Extract the [X, Y] coordinate from the center of the cell holding the provided text.  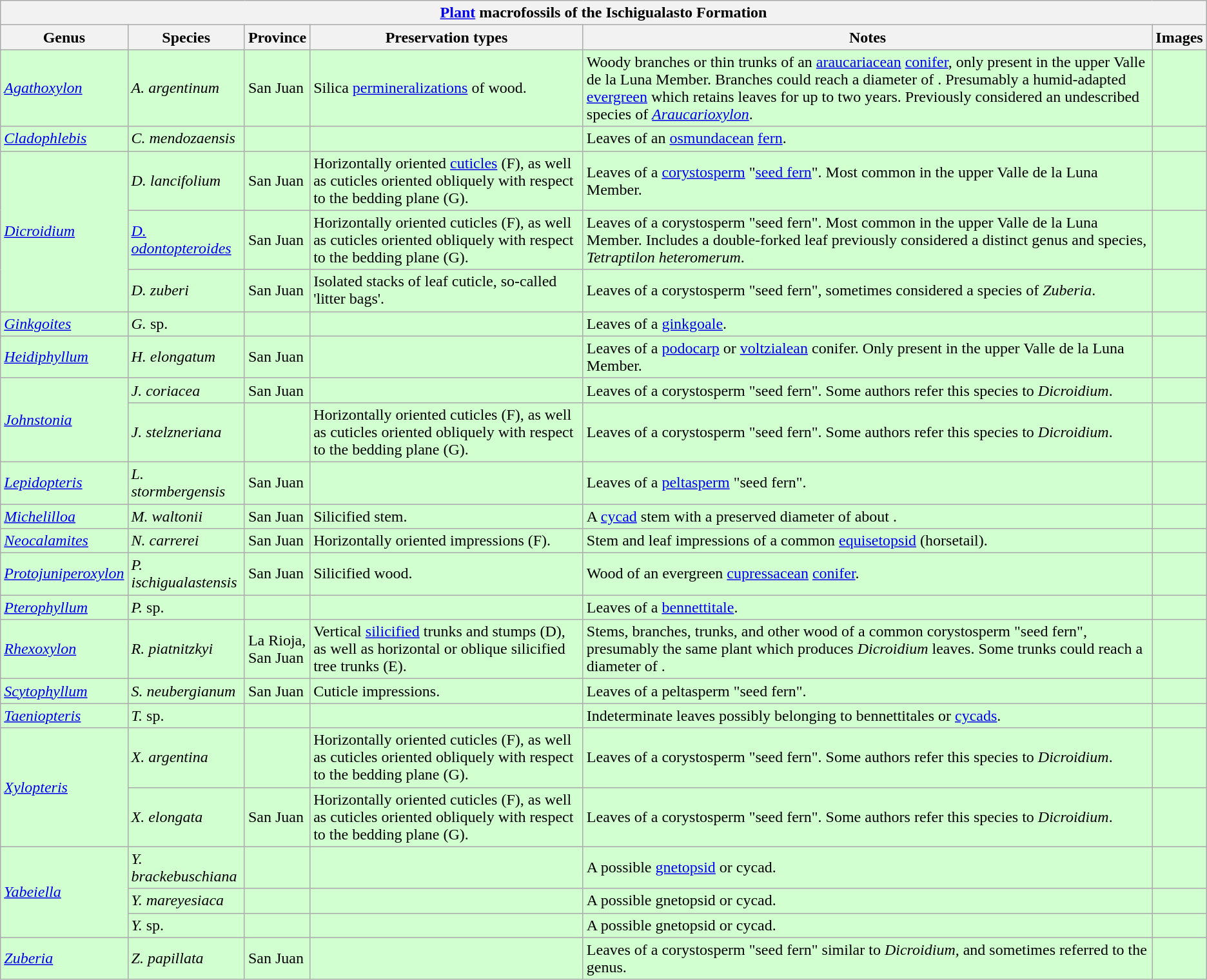
Y. brackebuschiana [186, 868]
Leaves of a podocarp or voltzialean conifer. Only present in the upper Valle de la Luna Member. [868, 357]
D. lancifolium [186, 181]
S. neubergianum [186, 691]
Leaves of a corystosperm "seed fern", sometimes considered a species of Zuberia. [868, 290]
A. argentinum [186, 88]
Vertical silicified trunks and stumps (D), as well as horizontal or oblique silicified tree trunks (E). [447, 649]
Zuberia [64, 958]
C. mendozaensis [186, 139]
D. odontopteroides [186, 240]
P. sp. [186, 607]
Protojuniperoxylon [64, 574]
P. ischigualastensis [186, 574]
Dicroidium [64, 231]
L. stormbergensis [186, 482]
T. sp. [186, 716]
Images [1179, 37]
Pterophyllum [64, 607]
Province [277, 37]
Preservation types [447, 37]
Leaves of a corystosperm "seed fern". Most common in the upper Valle de la Luna Member. [868, 181]
Leaves of an osmundacean fern. [868, 139]
Johnstonia [64, 420]
Wood of an evergreen cupressacean conifer. [868, 574]
Y. sp. [186, 925]
Silicified wood. [447, 574]
Cuticle impressions. [447, 691]
Yabeiella [64, 892]
Stem and leaf impressions of a common equisetopsid (horsetail). [868, 541]
R. piatnitzkyi [186, 649]
Leaves of a ginkgoale. [868, 324]
Scytophyllum [64, 691]
Horizontally oriented impressions (F). [447, 541]
Taeniopteris [64, 716]
Rhexoxylon [64, 649]
Species [186, 37]
La Rioja,San Juan [277, 649]
Neocalamites [64, 541]
D. zuberi [186, 290]
Plant macrofossils of the Ischigualasto Formation [603, 13]
Michelilloa [64, 516]
Notes [868, 37]
X. argentina [186, 758]
Silicified stem. [447, 516]
Z. papillata [186, 958]
Ginkgoites [64, 324]
Leaves of a corystosperm "seed fern" similar to Dicroidium, and sometimes referred to the genus. [868, 958]
Leaves of a bennettitale. [868, 607]
Xylopteris [64, 787]
Genus [64, 37]
M. waltonii [186, 516]
Indeterminate leaves possibly belonging to bennettitales or cycads. [868, 716]
Silica permineralizations of wood. [447, 88]
A cycad stem with a preserved diameter of about . [868, 516]
Cladophlebis [64, 139]
N. carrerei [186, 541]
J. coriacea [186, 390]
X. elongata [186, 817]
G. sp. [186, 324]
Agathoxylon [64, 88]
Heidiphyllum [64, 357]
Y. mareyesiaca [186, 901]
Lepidopteris [64, 482]
Isolated stacks of leaf cuticle, so-called 'litter bags'. [447, 290]
J. stelzneriana [186, 432]
H. elongatum [186, 357]
